Detect which cell encompasses the target text, then output its [x, y] center coordinate. 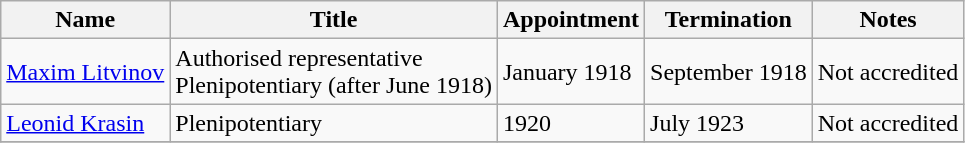
Termination [729, 20]
Leonid Krasin [86, 123]
Title [334, 20]
Notes [888, 20]
Maxim Litvinov [86, 72]
September 1918 [729, 72]
Name [86, 20]
July 1923 [729, 123]
Authorised representativePlenipotentiary (after June 1918) [334, 72]
1920 [570, 123]
Plenipotentiary [334, 123]
January 1918 [570, 72]
Appointment [570, 20]
